Detect which cell encompasses the target text, then output its (X, Y) center coordinate. 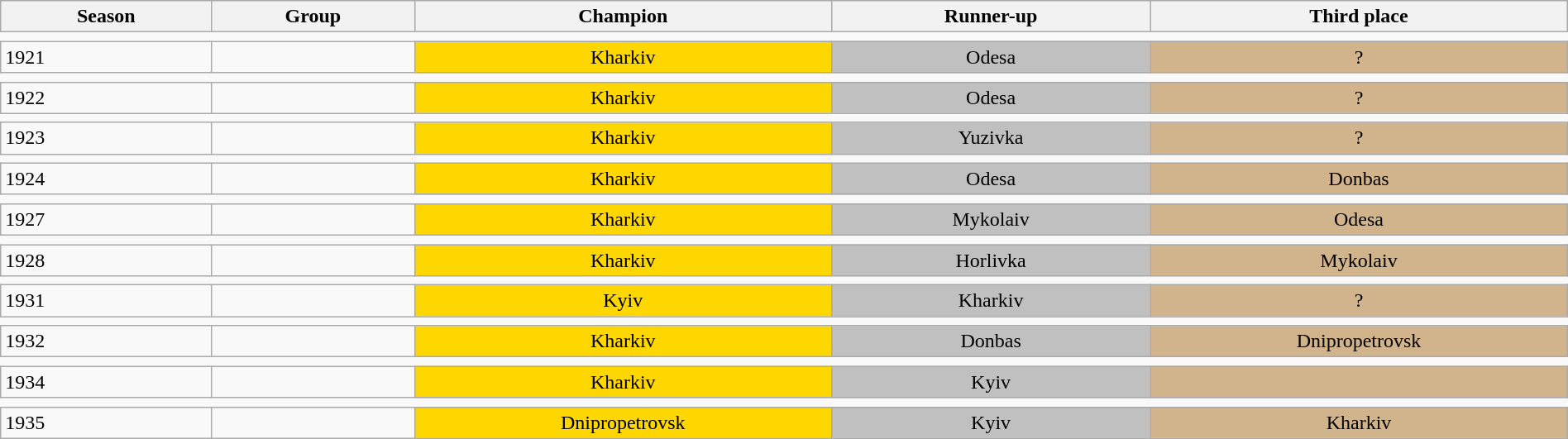
Season (106, 17)
1928 (106, 260)
Group (313, 17)
1924 (106, 179)
1931 (106, 301)
1921 (106, 57)
Runner-up (991, 17)
1927 (106, 219)
Champion (623, 17)
1922 (106, 98)
1934 (106, 382)
Horlivka (991, 260)
1923 (106, 138)
1932 (106, 341)
Yuzivka (991, 138)
Third place (1359, 17)
1935 (106, 422)
